Provide the (X, Y) coordinate of the cell's center where the given text is located.  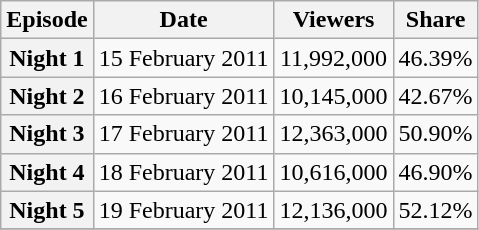
15 February 2011 (184, 58)
Episode (47, 20)
12,136,000 (334, 210)
Night 4 (47, 172)
42.67% (436, 96)
Night 1 (47, 58)
19 February 2011 (184, 210)
12,363,000 (334, 134)
52.12% (436, 210)
10,145,000 (334, 96)
Share (436, 20)
Night 3 (47, 134)
46.90% (436, 172)
Date (184, 20)
16 February 2011 (184, 96)
Viewers (334, 20)
11,992,000 (334, 58)
Night 2 (47, 96)
46.39% (436, 58)
18 February 2011 (184, 172)
17 February 2011 (184, 134)
Night 5 (47, 210)
50.90% (436, 134)
10,616,000 (334, 172)
